Identify which cell holds the provided text, then report its [X, Y] central coordinate. 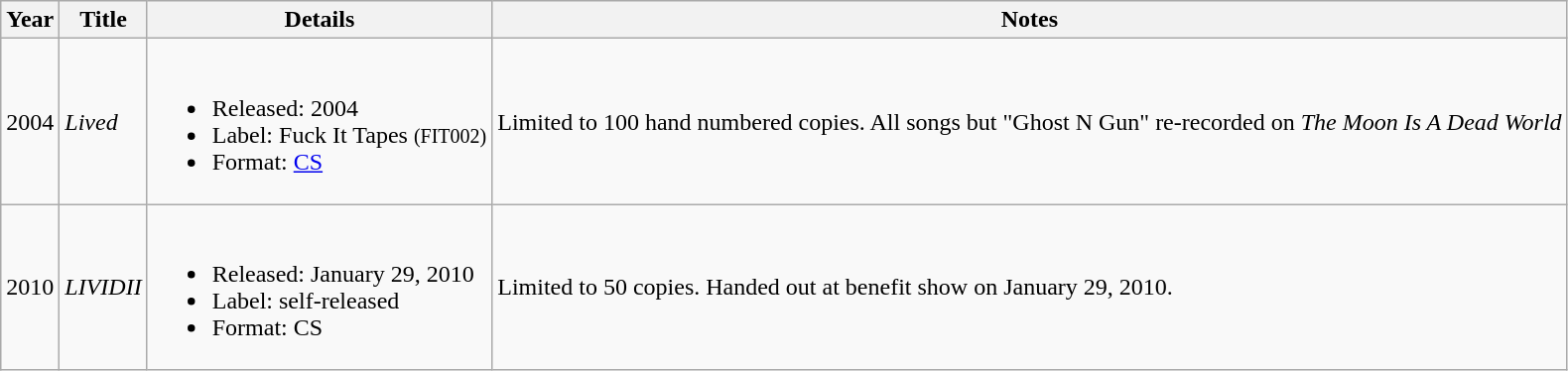
Released: January 29, 2010Label: self-releasedFormat: CS [320, 288]
Lived [103, 121]
Details [320, 20]
2010 [30, 288]
Notes [1030, 20]
Year [30, 20]
Released: 2004Label: Fuck It Tapes (FIT002)Format: CS [320, 121]
Limited to 50 copies. Handed out at benefit show on January 29, 2010. [1030, 288]
Limited to 100 hand numbered copies. All songs but "Ghost N Gun" re-recorded on The Moon Is A Dead World [1030, 121]
LIVIDII [103, 288]
2004 [30, 121]
Title [103, 20]
